Determine the (X, Y) coordinate at the center of the cell enclosing the given text.  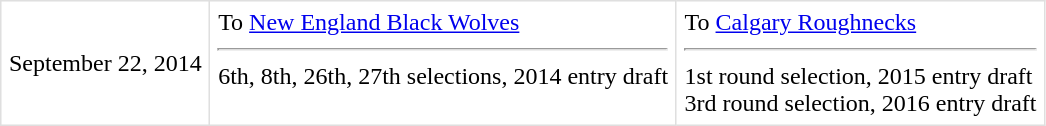
To Calgary Roughnecks1st round selection, 2015 entry draft3rd round selection, 2016 entry draft (860, 63)
To New England Black Wolves6th, 8th, 26th, 27th selections, 2014 entry draft (443, 63)
September 22, 2014 (106, 63)
